Output the (x, y) coordinate of the center of the cell containing the given text.  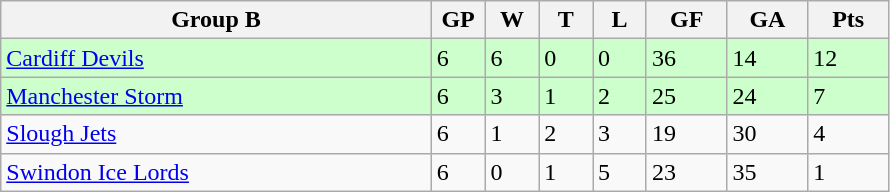
12 (848, 58)
7 (848, 96)
5 (620, 172)
19 (686, 134)
Slough Jets (216, 134)
T (566, 20)
GF (686, 20)
35 (768, 172)
Manchester Storm (216, 96)
23 (686, 172)
30 (768, 134)
W (512, 20)
36 (686, 58)
25 (686, 96)
Swindon Ice Lords (216, 172)
Cardiff Devils (216, 58)
Pts (848, 20)
14 (768, 58)
24 (768, 96)
GP (458, 20)
4 (848, 134)
L (620, 20)
Group B (216, 20)
GA (768, 20)
